Detect which cell encompasses the target text, then output its (x, y) center coordinate. 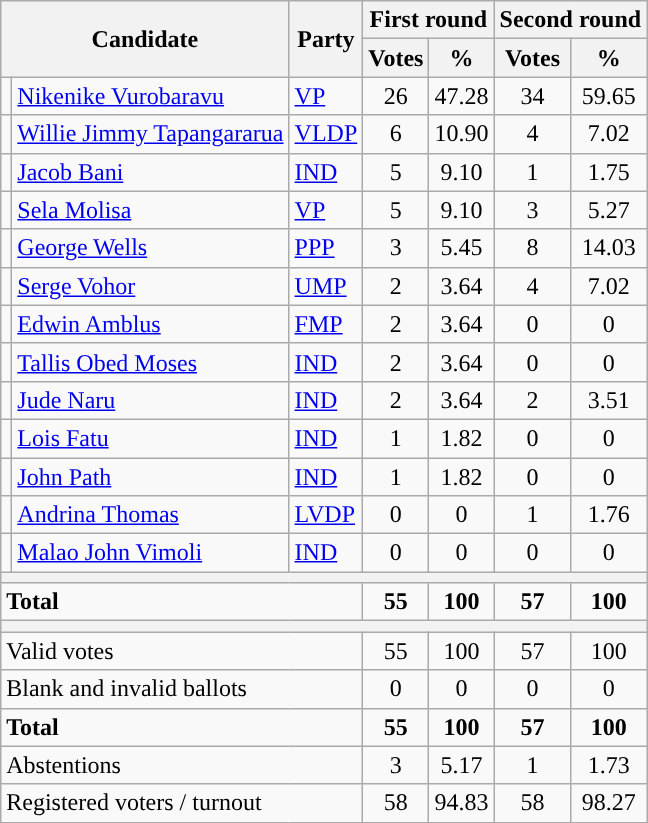
1.73 (609, 765)
FMP (326, 324)
34 (532, 96)
98.27 (609, 803)
Edwin Amblus (150, 324)
Malao John Vimoli (150, 553)
LVDP (326, 515)
Jude Naru (150, 400)
Jacob Bani (150, 172)
Sela Molisa (150, 210)
8 (532, 248)
94.83 (462, 803)
Candidate (145, 39)
Abstentions (182, 765)
5.27 (609, 210)
Valid votes (182, 651)
10.90 (462, 134)
47.28 (462, 96)
14.03 (609, 248)
John Path (150, 477)
Andrina Thomas (150, 515)
26 (396, 96)
Party (326, 39)
PPP (326, 248)
6 (396, 134)
1.75 (609, 172)
Second round (570, 20)
3.51 (609, 400)
1.76 (609, 515)
George Wells (150, 248)
UMP (326, 286)
Willie Jimmy Tapangararua (150, 134)
Lois Fatu (150, 438)
First round (428, 20)
Serge Vohor (150, 286)
5.17 (462, 765)
Nikenike Vurobaravu (150, 96)
Blank and invalid ballots (182, 689)
Tallis Obed Moses (150, 362)
VLDP (326, 134)
5.45 (462, 248)
Registered voters / turnout (182, 803)
59.65 (609, 96)
